Pinpoint the cell where the given text exists, returning its (x, y) midpoint coordinate. 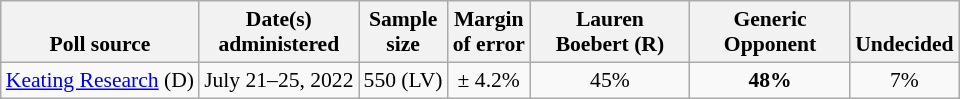
7% (904, 80)
Marginof error (489, 32)
Poll source (100, 32)
Keating Research (D) (100, 80)
GenericOpponent (770, 32)
Date(s)administered (278, 32)
45% (610, 80)
Undecided (904, 32)
± 4.2% (489, 80)
550 (LV) (404, 80)
July 21–25, 2022 (278, 80)
LaurenBoebert (R) (610, 32)
48% (770, 80)
Samplesize (404, 32)
